Detect which cell encompasses the target text, then output its (x, y) center coordinate. 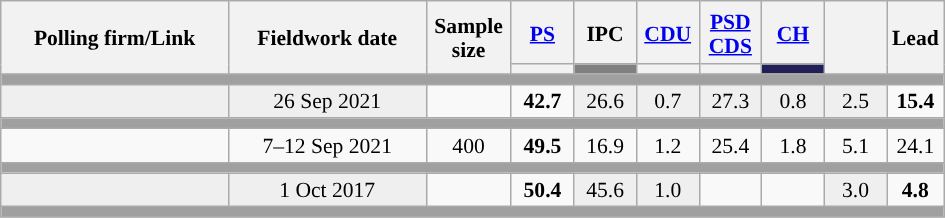
25.4 (730, 146)
PSDCDS (730, 32)
Sample size (468, 38)
PS (542, 32)
42.7 (542, 101)
Lead (916, 38)
5.1 (856, 146)
4.8 (916, 190)
24.1 (916, 146)
0.7 (668, 101)
50.4 (542, 190)
15.4 (916, 101)
45.6 (606, 190)
26 Sep 2021 (327, 101)
3.0 (856, 190)
1 Oct 2017 (327, 190)
1.8 (794, 146)
0.8 (794, 101)
16.9 (606, 146)
Polling firm/Link (115, 38)
1.0 (668, 190)
IPC (606, 32)
Fieldwork date (327, 38)
27.3 (730, 101)
400 (468, 146)
7–12 Sep 2021 (327, 146)
26.6 (606, 101)
2.5 (856, 101)
49.5 (542, 146)
CH (794, 32)
CDU (668, 32)
1.2 (668, 146)
